Detect which cell encompasses the target text, then output its [X, Y] center coordinate. 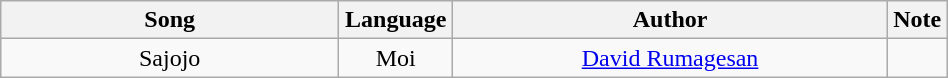
Note [917, 20]
Author [670, 20]
Moi [396, 58]
Sajojo [170, 58]
David Rumagesan [670, 58]
Song [170, 20]
Language [396, 20]
